Search for the cell housing the specified text and yield its (x, y) center coordinate. 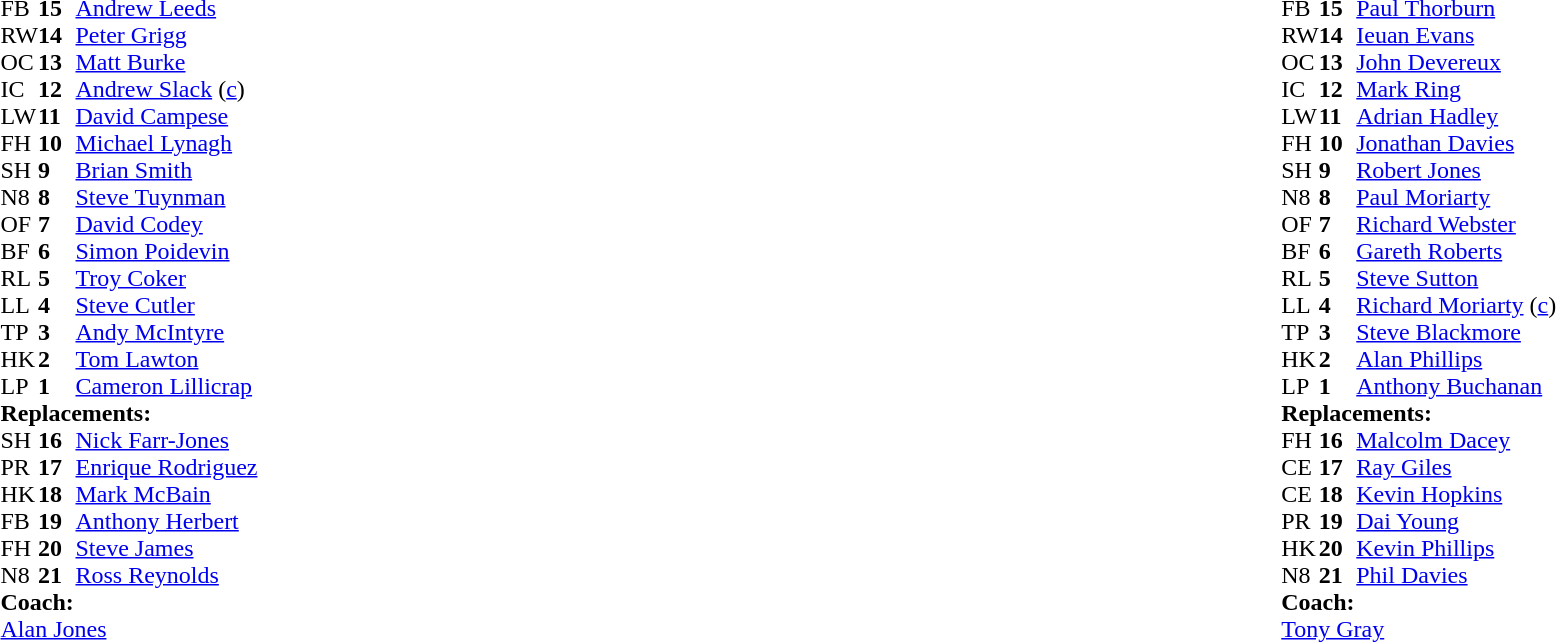
Steve Sutton (1456, 278)
Ieuan Evans (1456, 36)
John Devereux (1456, 62)
Mark Ring (1456, 90)
Kevin Phillips (1456, 548)
Brian Smith (167, 170)
Alan Phillips (1456, 360)
Steve Blackmore (1456, 332)
Troy Coker (167, 278)
FB (19, 522)
Steve James (167, 548)
Steve Cutler (167, 306)
Adrian Hadley (1456, 116)
Michael Lynagh (167, 144)
Anthony Herbert (167, 522)
Jonathan Davies (1456, 144)
Andrew Slack (c) (167, 90)
Paul Moriarty (1456, 198)
Anthony Buchanan (1456, 386)
Peter Grigg (167, 36)
Simon Poidevin (167, 252)
Richard Webster (1456, 224)
Ross Reynolds (167, 576)
Phil Davies (1456, 576)
Robert Jones (1456, 170)
Matt Burke (167, 62)
Kevin Hopkins (1456, 494)
Richard Moriarty (c) (1456, 306)
Enrique Rodriguez (167, 468)
Cameron Lillicrap (167, 386)
Dai Young (1456, 522)
Tom Lawton (167, 360)
Steve Tuynman (167, 198)
David Codey (167, 224)
Malcolm Dacey (1456, 440)
Mark McBain (167, 494)
Ray Giles (1456, 468)
Andy McIntyre (167, 332)
Gareth Roberts (1456, 252)
Nick Farr-Jones (167, 440)
David Campese (167, 116)
